Determine the [x, y] coordinate at the center of the cell enclosing the given text.  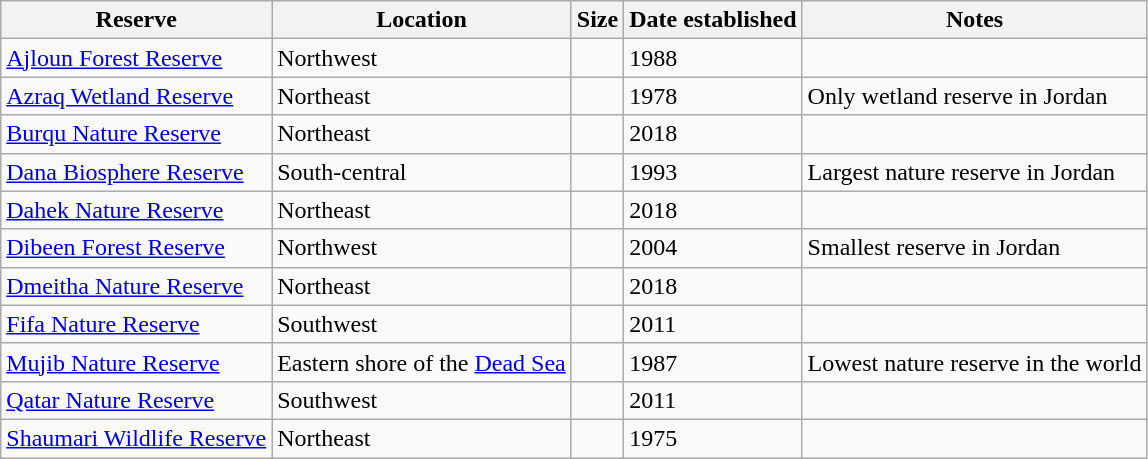
Only wetland reserve in Jordan [974, 96]
1988 [713, 58]
Fifa Nature Reserve [136, 324]
1987 [713, 362]
Dibeen Forest Reserve [136, 248]
Ajloun Forest Reserve [136, 58]
Notes [974, 20]
Azraq Wetland Reserve [136, 96]
Largest nature reserve in Jordan [974, 172]
Burqu Nature Reserve [136, 134]
1993 [713, 172]
2004 [713, 248]
1978 [713, 96]
Mujib Nature Reserve [136, 362]
1975 [713, 438]
Reserve [136, 20]
Location [422, 20]
Lowest nature reserve in the world [974, 362]
Dahek Nature Reserve [136, 210]
Dmeitha Nature Reserve [136, 286]
Shaumari Wildlife Reserve [136, 438]
Date established [713, 20]
Dana Biosphere Reserve [136, 172]
Eastern shore of the Dead Sea [422, 362]
Size [597, 20]
Qatar Nature Reserve [136, 400]
Smallest reserve in Jordan [974, 248]
South-central [422, 172]
